Scan for the cell matching the given text and deliver its [X, Y] coordinate at center. 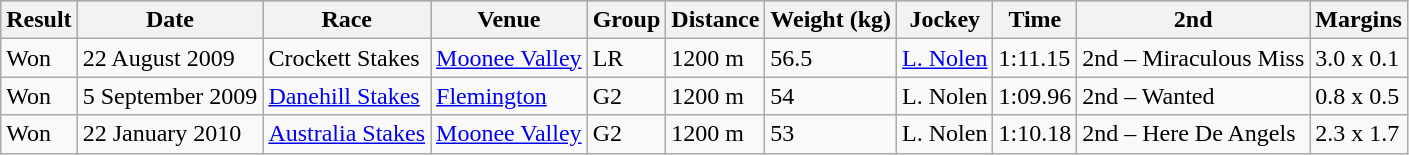
Result [39, 20]
2nd – Wanted [1194, 96]
Jockey [945, 20]
54 [831, 96]
Flemington [510, 96]
Weight (kg) [831, 20]
Time [1035, 20]
1:09.96 [1035, 96]
2nd – Here De Angels [1194, 134]
3.0 x 0.1 [1359, 58]
Crockett Stakes [347, 58]
2nd – Miraculous Miss [1194, 58]
Margins [1359, 20]
Race [347, 20]
Distance [716, 20]
Date [170, 20]
1:10.18 [1035, 134]
53 [831, 134]
5 September 2009 [170, 96]
2.3 x 1.7 [1359, 134]
22 January 2010 [170, 134]
1:11.15 [1035, 58]
Group [626, 20]
56.5 [831, 58]
Venue [510, 20]
2nd [1194, 20]
LR [626, 58]
0.8 x 0.5 [1359, 96]
Australia Stakes [347, 134]
22 August 2009 [170, 58]
Danehill Stakes [347, 96]
